Scan for the cell matching the given text and deliver its (x, y) coordinate at center. 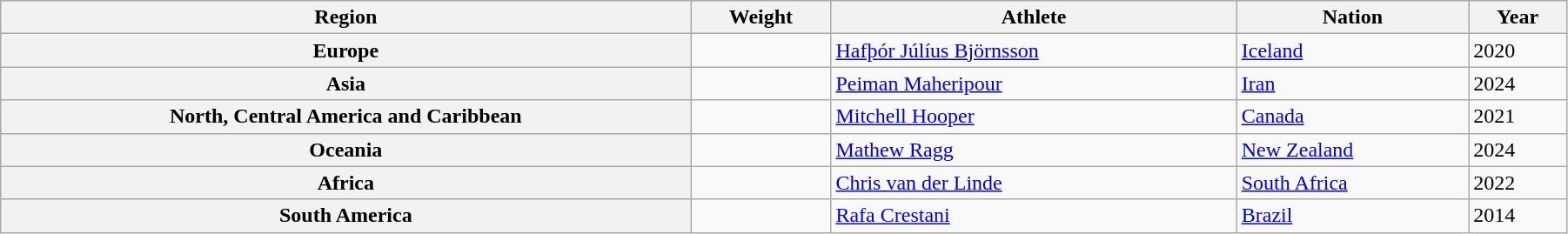
2021 (1518, 117)
Peiman Maheripour (1034, 84)
South America (346, 216)
Iran (1352, 84)
South Africa (1352, 183)
Athlete (1034, 17)
2020 (1518, 50)
Region (346, 17)
2014 (1518, 216)
Mathew Ragg (1034, 150)
Year (1518, 17)
North, Central America and Caribbean (346, 117)
Nation (1352, 17)
Canada (1352, 117)
Oceania (346, 150)
Africa (346, 183)
Asia (346, 84)
Chris van der Linde (1034, 183)
Iceland (1352, 50)
New Zealand (1352, 150)
Rafa Crestani (1034, 216)
Brazil (1352, 216)
Hafþór Júlíus Björnsson (1034, 50)
Weight (761, 17)
Mitchell Hooper (1034, 117)
Europe (346, 50)
2022 (1518, 183)
